Return the [X, Y] coordinate for the center point of the cell that contains the specified text.  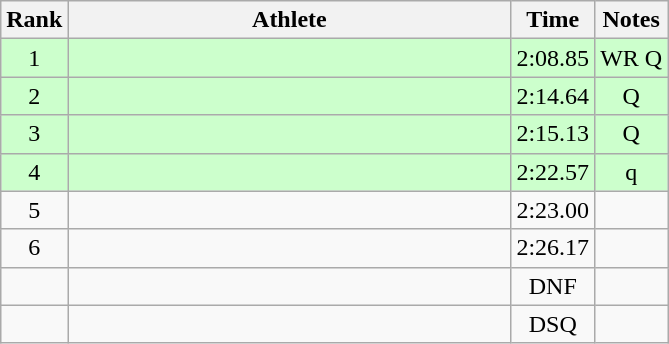
1 [34, 58]
3 [34, 134]
5 [34, 210]
2:14.64 [553, 96]
6 [34, 248]
2:26.17 [553, 248]
4 [34, 172]
DSQ [553, 324]
q [632, 172]
WR Q [632, 58]
2:22.57 [553, 172]
2 [34, 96]
2:23.00 [553, 210]
Athlete [290, 20]
Notes [632, 20]
Time [553, 20]
2:15.13 [553, 134]
DNF [553, 286]
Rank [34, 20]
2:08.85 [553, 58]
